Determine the (X, Y) coordinate at the center of the cell enclosing the given text.  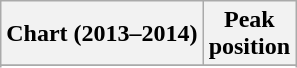
Chart (2013–2014) (102, 34)
Peakposition (249, 34)
